Find where the given text appears and provide that cell's center as [X, Y] coordinate. 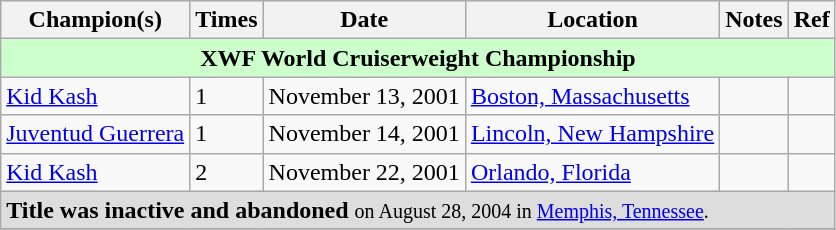
Location [592, 20]
Juventud Guerrera [96, 134]
2 [226, 172]
Ref [812, 20]
November 22, 2001 [364, 172]
Orlando, Florida [592, 172]
Notes [754, 20]
November 13, 2001 [364, 96]
Boston, Massachusetts [592, 96]
XWF World Cruiserweight Championship [418, 58]
Champion(s) [96, 20]
November 14, 2001 [364, 134]
Date [364, 20]
Times [226, 20]
Lincoln, New Hampshire [592, 134]
Title was inactive and abandoned on August 28, 2004 in Memphis, Tennessee. [418, 210]
